Find where the given text appears and provide that cell's center as (X, Y) coordinate. 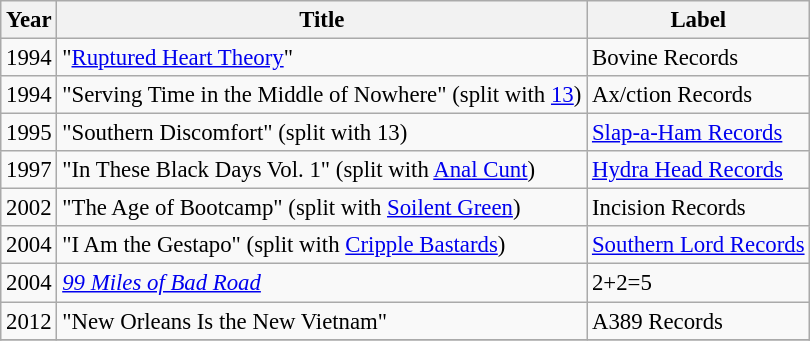
"The Age of Bootcamp" (split with Soilent Green) (322, 208)
Bovine Records (698, 58)
"New Orleans Is the New Vietnam" (322, 321)
2012 (29, 321)
2+2=5 (698, 283)
99 Miles of Bad Road (322, 283)
Incision Records (698, 208)
"Southern Discomfort" (split with 13) (322, 133)
Southern Lord Records (698, 245)
Slap-a-Ham Records (698, 133)
Title (322, 20)
2002 (29, 208)
"Ruptured Heart Theory" (322, 58)
"In These Black Days Vol. 1" (split with Anal Cunt) (322, 170)
Year (29, 20)
1995 (29, 133)
Label (698, 20)
Ax/ction Records (698, 95)
A389 Records (698, 321)
"I Am the Gestapo" (split with Cripple Bastards) (322, 245)
Hydra Head Records (698, 170)
"Serving Time in the Middle of Nowhere" (split with 13) (322, 95)
1997 (29, 170)
